Scan for the cell matching the given text and deliver its [X, Y] coordinate at center. 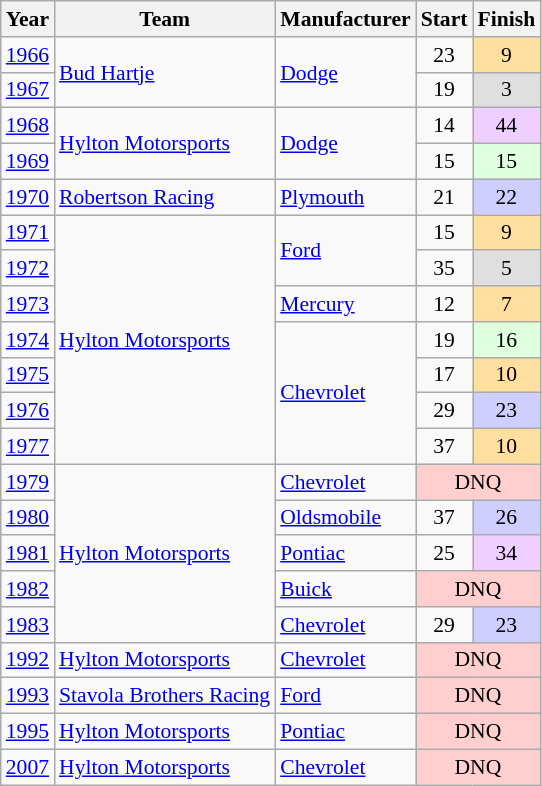
1966 [28, 55]
2007 [28, 767]
1968 [28, 126]
1970 [28, 197]
1979 [28, 482]
1977 [28, 447]
1992 [28, 660]
Plymouth [345, 197]
1969 [28, 162]
1983 [28, 625]
Finish [506, 19]
35 [444, 269]
22 [506, 197]
26 [506, 518]
1973 [28, 304]
17 [444, 375]
14 [444, 126]
1982 [28, 589]
1976 [28, 411]
Stavola Brothers Racing [164, 696]
1972 [28, 269]
Start [444, 19]
25 [444, 554]
1974 [28, 340]
Bud Hartje [164, 72]
Manufacturer [345, 19]
1971 [28, 233]
Year [28, 19]
3 [506, 90]
1995 [28, 732]
Oldsmobile [345, 518]
7 [506, 304]
1993 [28, 696]
12 [444, 304]
5 [506, 269]
16 [506, 340]
1981 [28, 554]
Buick [345, 589]
Mercury [345, 304]
Robertson Racing [164, 197]
1980 [28, 518]
Team [164, 19]
1975 [28, 375]
34 [506, 554]
21 [444, 197]
44 [506, 126]
1967 [28, 90]
